From the cell containing the given text, extract its center point as (X, Y) coordinate. 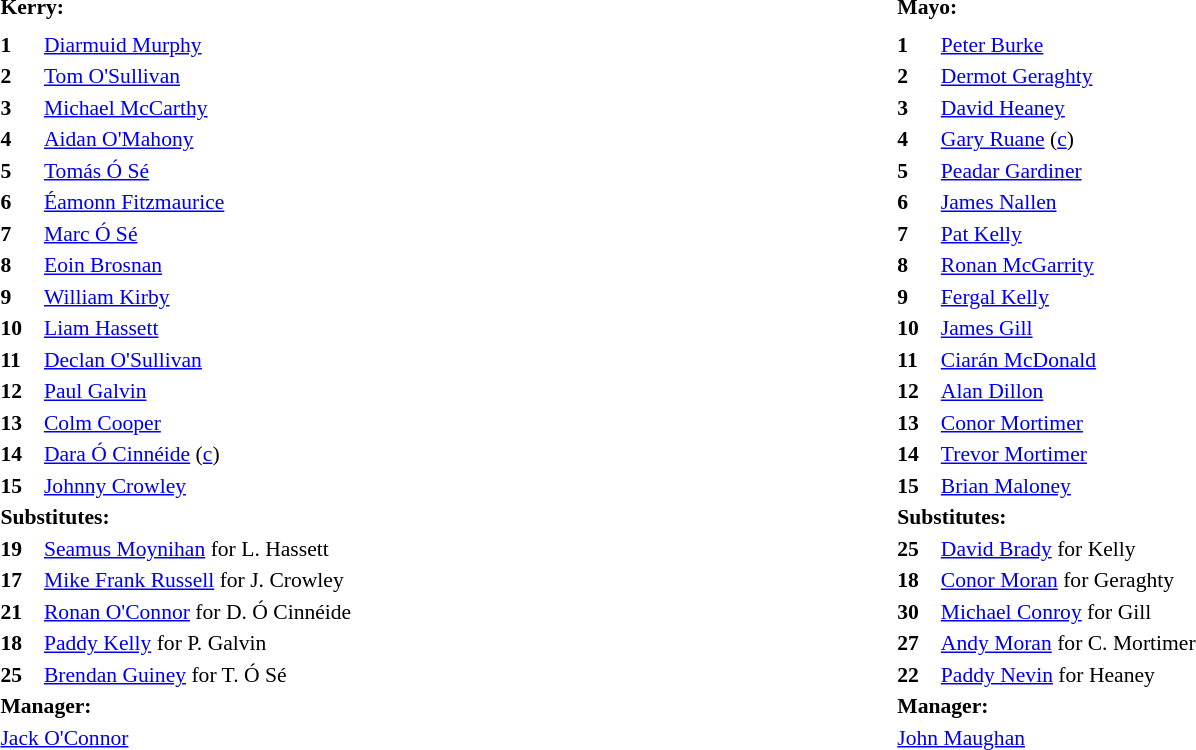
James Gill (1068, 329)
17 (19, 581)
Gary Ruane (c) (1068, 139)
Marc Ó Sé (198, 234)
Tom O'Sullivan (198, 77)
Brian Maloney (1068, 486)
Alan Dillon (1068, 391)
Aidan O'Mahony (198, 139)
Declan O'Sullivan (198, 360)
Trevor Mortimer (1068, 455)
Brendan Guiney for T. Ó Sé (198, 675)
19 (19, 549)
Pat Kelly (1068, 234)
Peter Burke (1068, 45)
Substitutes: (178, 517)
Colm Cooper (198, 423)
Conor Moran for Geraghty (1068, 581)
Paddy Nevin for Heaney (1068, 675)
30 (916, 612)
Michael McCarthy (198, 108)
Tomás Ó Sé (198, 171)
Dermot Geraghty (1068, 77)
Paddy Kelly for P. Galvin (198, 643)
David Brady for Kelly (1068, 549)
Johnny Crowley (198, 486)
Ciarán McDonald (1068, 360)
Fergal Kelly (1068, 297)
Paul Galvin (198, 391)
Manager: (178, 707)
Seamus Moynihan for L. Hassett (198, 549)
Liam Hassett (198, 329)
Éamonn Fitzmaurice (198, 203)
James Nallen (1068, 203)
Ronan McGarrity (1068, 265)
Ronan O'Connor for D. Ó Cinnéide (198, 612)
David Heaney (1068, 108)
Peadar Gardiner (1068, 171)
Andy Moran for C. Mortimer (1068, 643)
27 (916, 643)
Michael Conroy for Gill (1068, 612)
Mike Frank Russell for J. Crowley (198, 581)
21 (19, 612)
Diarmuid Murphy (198, 45)
Eoin Brosnan (198, 265)
William Kirby (198, 297)
22 (916, 675)
Dara Ó Cinnéide (c) (198, 455)
Conor Mortimer (1068, 423)
